Return (x, y) of the center of cell containing provided text 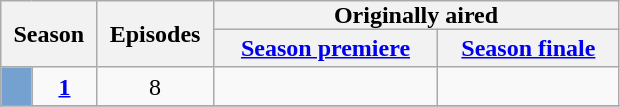
Season premiere (326, 48)
Season (49, 34)
Originally aired (416, 15)
1 (64, 86)
Episodes (155, 34)
8 (155, 86)
Season finale (528, 48)
